Return the [X, Y] coordinate for the center point of the cell that contains the specified text.  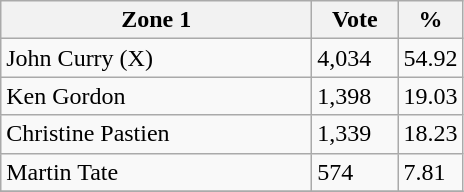
18.23 [430, 134]
19.03 [430, 96]
1,339 [355, 134]
Vote [355, 20]
574 [355, 172]
7.81 [430, 172]
Martin Tate [156, 172]
Zone 1 [156, 20]
Christine Pastien [156, 134]
1,398 [355, 96]
4,034 [355, 58]
54.92 [430, 58]
% [430, 20]
Ken Gordon [156, 96]
John Curry (X) [156, 58]
